Identify which cell holds the provided text, then report its (X, Y) central coordinate. 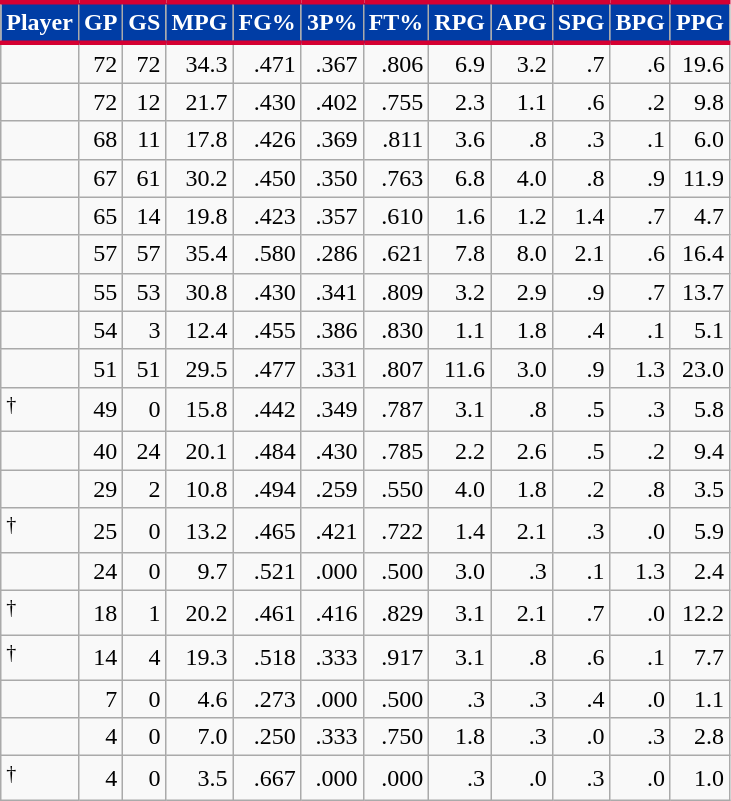
.750 (396, 737)
.442 (267, 410)
.423 (267, 216)
11.9 (700, 178)
29.5 (200, 368)
.621 (396, 254)
.807 (396, 368)
.369 (332, 140)
.357 (332, 216)
.402 (332, 102)
Player (40, 22)
13.7 (700, 292)
23.0 (700, 368)
.426 (267, 140)
.806 (396, 63)
.386 (332, 330)
MPG (200, 22)
.349 (332, 410)
.471 (267, 63)
.455 (267, 330)
12.4 (200, 330)
.477 (267, 368)
25 (100, 530)
.250 (267, 737)
65 (100, 216)
34.3 (200, 63)
.830 (396, 330)
7 (100, 699)
9.4 (700, 451)
11 (144, 140)
2.9 (522, 292)
.785 (396, 451)
.367 (332, 63)
3P% (332, 22)
15.8 (200, 410)
53 (144, 292)
.484 (267, 451)
BPG (640, 22)
.610 (396, 216)
FT% (396, 22)
4.6 (200, 699)
8.0 (522, 254)
49 (100, 410)
.465 (267, 530)
SPG (581, 22)
.917 (396, 658)
.787 (396, 410)
7.0 (200, 737)
.341 (332, 292)
.416 (332, 614)
2.2 (460, 451)
.286 (332, 254)
68 (100, 140)
.829 (396, 614)
19.3 (200, 658)
.259 (332, 489)
7.7 (700, 658)
20.2 (200, 614)
APG (522, 22)
13.2 (200, 530)
.811 (396, 140)
.550 (396, 489)
.763 (396, 178)
9.8 (700, 102)
7.8 (460, 254)
2.8 (700, 737)
35.4 (200, 254)
30.2 (200, 178)
1 (144, 614)
17.8 (200, 140)
30.8 (200, 292)
2.3 (460, 102)
GS (144, 22)
.450 (267, 178)
.521 (267, 572)
4.7 (700, 216)
10.8 (200, 489)
2.4 (700, 572)
GP (100, 22)
3.6 (460, 140)
.518 (267, 658)
12 (144, 102)
PPG (700, 22)
1.2 (522, 216)
9.7 (200, 572)
6.0 (700, 140)
.494 (267, 489)
FG% (267, 22)
1.0 (700, 778)
12.2 (700, 614)
RPG (460, 22)
11.6 (460, 368)
67 (100, 178)
2 (144, 489)
40 (100, 451)
2.6 (522, 451)
54 (100, 330)
19.8 (200, 216)
21.7 (200, 102)
.809 (396, 292)
.273 (267, 699)
.580 (267, 254)
19.6 (700, 63)
6.9 (460, 63)
29 (100, 489)
1.6 (460, 216)
5.8 (700, 410)
6.8 (460, 178)
55 (100, 292)
.350 (332, 178)
16.4 (700, 254)
.421 (332, 530)
.722 (396, 530)
3 (144, 330)
.461 (267, 614)
5.1 (700, 330)
.667 (267, 778)
20.1 (200, 451)
18 (100, 614)
.755 (396, 102)
5.9 (700, 530)
.331 (332, 368)
61 (144, 178)
